Pinpoint the cell where the given text exists, returning its (X, Y) midpoint coordinate. 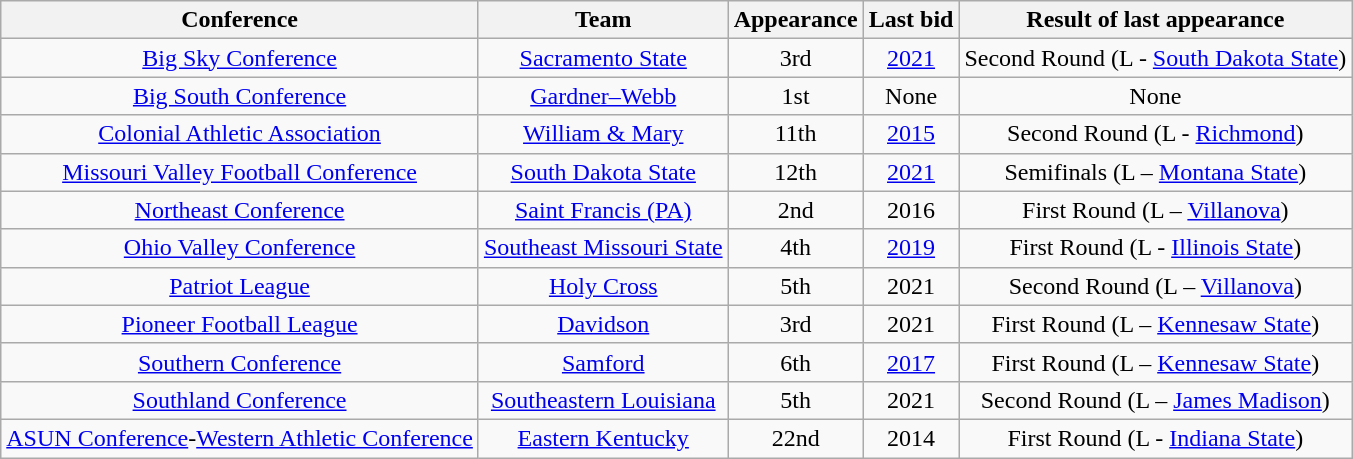
Team (603, 20)
Second Round (L – Villanova) (1156, 286)
First Round (L - Indiana State) (1156, 438)
South Dakota State (603, 172)
12th (796, 172)
4th (796, 248)
Big Sky Conference (240, 58)
First Round (L - Illinois State) (1156, 248)
6th (796, 362)
Southern Conference (240, 362)
Gardner–Webb (603, 96)
2014 (911, 438)
Saint Francis (PA) (603, 210)
Last bid (911, 20)
Southeastern Louisiana (603, 400)
2016 (911, 210)
Pioneer Football League (240, 324)
First Round (L – Villanova) (1156, 210)
2nd (796, 210)
Conference (240, 20)
Davidson (603, 324)
2019 (911, 248)
2017 (911, 362)
Eastern Kentucky (603, 438)
22nd (796, 438)
Big South Conference (240, 96)
Colonial Athletic Association (240, 134)
Result of last appearance (1156, 20)
Patriot League (240, 286)
1st (796, 96)
Appearance (796, 20)
Second Round (L - South Dakota State) (1156, 58)
Ohio Valley Conference (240, 248)
Northeast Conference (240, 210)
Semifinals (L – Montana State) (1156, 172)
Second Round (L - Richmond) (1156, 134)
2015 (911, 134)
11th (796, 134)
Second Round (L – James Madison) (1156, 400)
Southeast Missouri State (603, 248)
William & Mary (603, 134)
Samford (603, 362)
Missouri Valley Football Conference (240, 172)
ASUN Conference-Western Athletic Conference (240, 438)
Holy Cross (603, 286)
Southland Conference (240, 400)
Sacramento State (603, 58)
